Return the [X, Y] coordinate for the center point of the cell that contains the specified text.  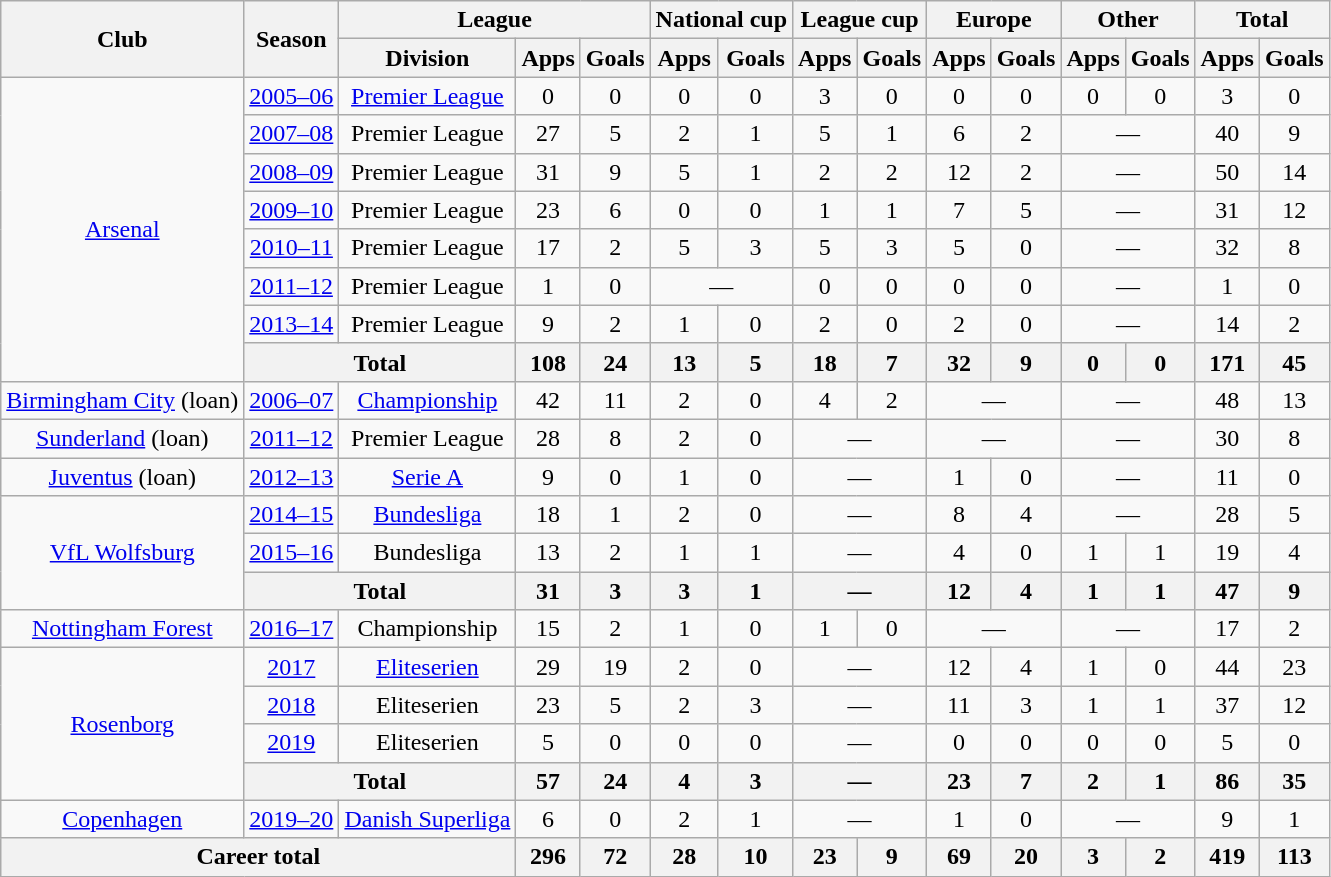
Danish Superliga [428, 819]
Rosenborg [122, 724]
72 [615, 857]
29 [548, 667]
Juventus (loan) [122, 477]
Europe [994, 20]
44 [1227, 667]
Sunderland (loan) [122, 438]
2018 [292, 705]
2016–17 [292, 629]
2006–07 [292, 400]
45 [1294, 362]
2013–14 [292, 324]
2010–11 [292, 248]
27 [548, 134]
2005–06 [292, 96]
VfL Wolfsburg [122, 553]
National cup [721, 20]
419 [1227, 857]
Arsenal [122, 229]
Copenhagen [122, 819]
35 [1294, 781]
Division [428, 58]
37 [1227, 705]
Season [292, 39]
2019–20 [292, 819]
47 [1227, 591]
50 [1227, 172]
2009–10 [292, 210]
Other [1128, 20]
2014–15 [292, 515]
Career total [258, 857]
171 [1227, 362]
69 [959, 857]
48 [1227, 400]
15 [548, 629]
2007–08 [292, 134]
30 [1227, 438]
2012–13 [292, 477]
108 [548, 362]
League [494, 20]
20 [1026, 857]
2008–09 [292, 172]
2015–16 [292, 553]
42 [548, 400]
League cup [860, 20]
Serie A [428, 477]
296 [548, 857]
Club [122, 39]
10 [755, 857]
40 [1227, 134]
2017 [292, 667]
86 [1227, 781]
113 [1294, 857]
57 [548, 781]
Birmingham City (loan) [122, 400]
2019 [292, 743]
Nottingham Forest [122, 629]
